From the cell containing the given text, extract its center point as (x, y) coordinate. 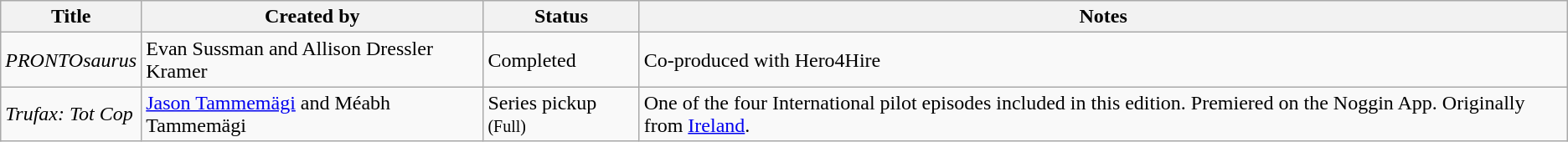
Title (71, 17)
PRONTOsaurus (71, 60)
Co-produced with Hero4Hire (1103, 60)
Created by (312, 17)
Trufax: Tot Cop (71, 114)
Notes (1103, 17)
Jason Tammemägi and Méabh Tammemägi (312, 114)
Evan Sussman and Allison Dressler Kramer (312, 60)
One of the four International pilot episodes included in this edition. Premiered on the Noggin App. Originally from Ireland. (1103, 114)
Completed (561, 60)
Series pickup (Full) (561, 114)
Status (561, 17)
